Search for the cell housing the specified text and yield its [X, Y] center coordinate. 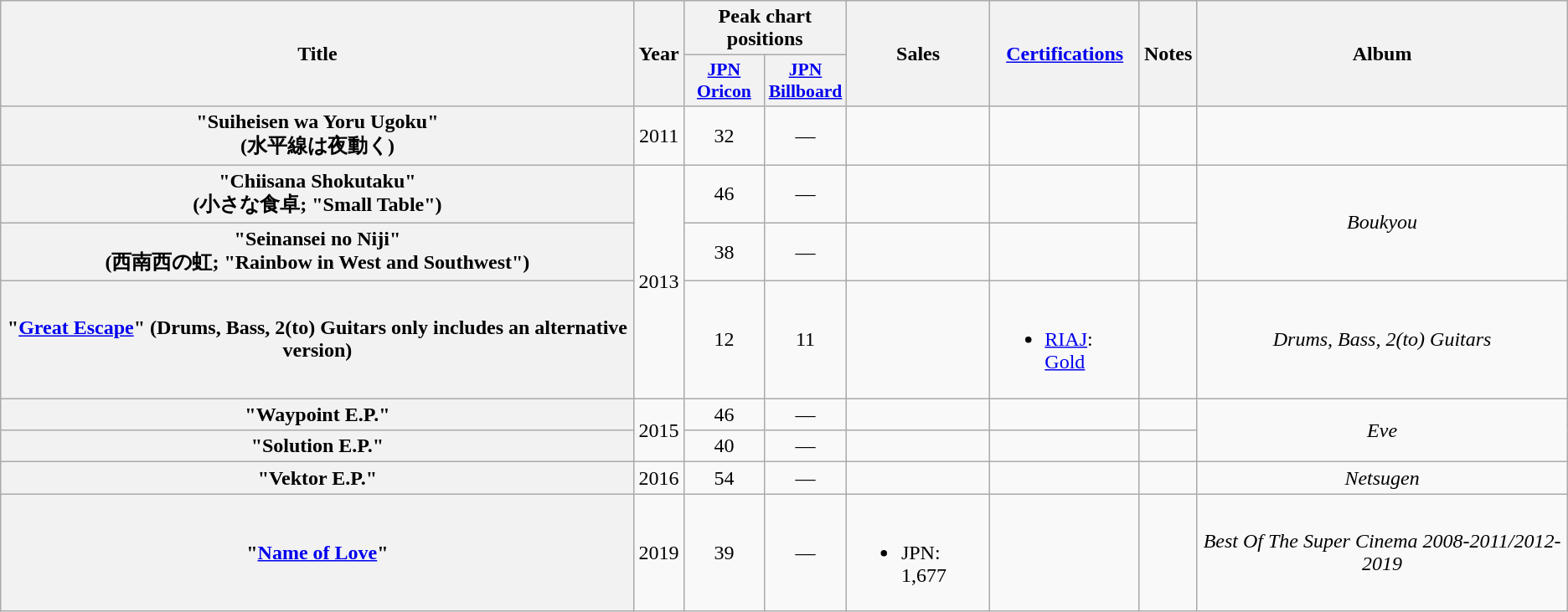
Netsugen [1382, 478]
Drums, Bass, 2(to) Guitars [1382, 340]
RIAJ: Gold [1065, 340]
JPNBillboard [806, 80]
54 [724, 478]
38 [724, 252]
11 [806, 340]
Peak chart positions [765, 28]
"Waypoint E.P." [317, 414]
2016 [658, 478]
2013 [658, 281]
2011 [658, 136]
Certifications [1065, 54]
"Chiisana Shokutaku"(小さな食卓; "Small Table") [317, 193]
40 [724, 446]
"Great Escape" (Drums, Bass, 2(to) Guitars only includes an alternative version) [317, 340]
"Vektor E.P." [317, 478]
Year [658, 54]
Album [1382, 54]
12 [724, 340]
32 [724, 136]
2019 [658, 553]
Title [317, 54]
"Seinansei no Niji"(西南西の虹; "Rainbow in West and Southwest") [317, 252]
"Solution E.P." [317, 446]
"Suiheisen wa Yoru Ugoku"(水平線は夜動く) [317, 136]
"Name of Love" [317, 553]
Boukyou [1382, 223]
Notes [1168, 54]
2015 [658, 430]
39 [724, 553]
JPNOricon [724, 80]
Best Of The Super Cinema 2008-2011/2012-2019 [1382, 553]
Sales [918, 54]
Eve [1382, 430]
JPN: 1,677 [918, 553]
